Find where the given text appears and provide that cell's center as [x, y] coordinate. 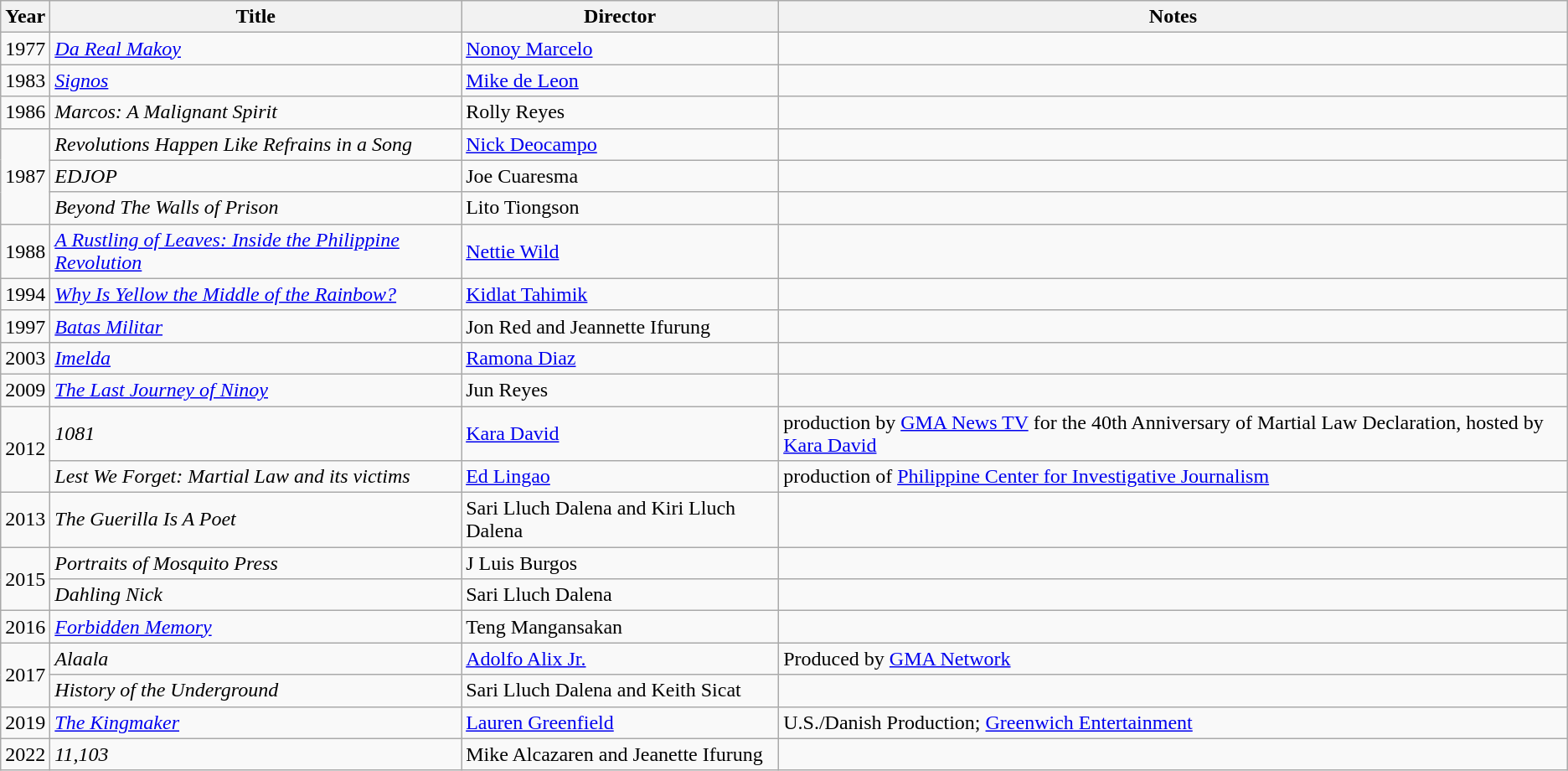
Alaala [256, 659]
1987 [25, 176]
1081 [256, 432]
Sari Lluch Dalena and Keith Sicat [620, 691]
Signos [256, 80]
11,103 [256, 754]
Lauren Greenfield [620, 722]
The Kingmaker [256, 722]
Jun Reyes [620, 390]
Nonoy Marcelo [620, 49]
Rolly Reyes [620, 112]
Mike Alcazaren and Jeanette Ifurung [620, 754]
Year [25, 17]
J Luis Burgos [620, 563]
The Guerilla Is A Poet [256, 520]
Lito Tiongson [620, 208]
production of Philippine Center for Investigative Journalism [1173, 477]
Director [620, 17]
Portraits of Mosquito Press [256, 563]
A Rustling of Leaves: Inside the Philippine Revolution [256, 251]
2003 [25, 358]
Ramona Diaz [620, 358]
1986 [25, 112]
U.S./Danish Production; Greenwich Entertainment [1173, 722]
1977 [25, 49]
2017 [25, 675]
Da Real Makoy [256, 49]
2016 [25, 627]
Title [256, 17]
Mike de Leon [620, 80]
Notes [1173, 17]
History of the Underground [256, 691]
2009 [25, 390]
1997 [25, 326]
1988 [25, 251]
Dahling Nick [256, 595]
Imelda [256, 358]
2013 [25, 520]
Forbidden Memory [256, 627]
Teng Mangansakan [620, 627]
Nick Deocampo [620, 144]
Adolfo Alix Jr. [620, 659]
1983 [25, 80]
Kidlat Tahimik [620, 294]
Produced by GMA Network [1173, 659]
Jon Red and Jeannette Ifurung [620, 326]
Sari Lluch Dalena [620, 595]
1994 [25, 294]
Ed Lingao [620, 477]
Kara David [620, 432]
Beyond The Walls of Prison [256, 208]
Lest We Forget: Martial Law and its victims [256, 477]
2015 [25, 579]
Revolutions Happen Like Refrains in a Song [256, 144]
Batas Militar [256, 326]
2022 [25, 754]
production by GMA News TV for the 40th Anniversary of Martial Law Declaration, hosted by Kara David [1173, 432]
Marcos: A Malignant Spirit [256, 112]
Nettie Wild [620, 251]
EDJOP [256, 176]
2019 [25, 722]
The Last Journey of Ninoy [256, 390]
Sari Lluch Dalena and Kiri Lluch Dalena [620, 520]
Why Is Yellow the Middle of the Rainbow? [256, 294]
Joe Cuaresma [620, 176]
2012 [25, 449]
